Pinpoint the cell where the given text exists, returning its [x, y] midpoint coordinate. 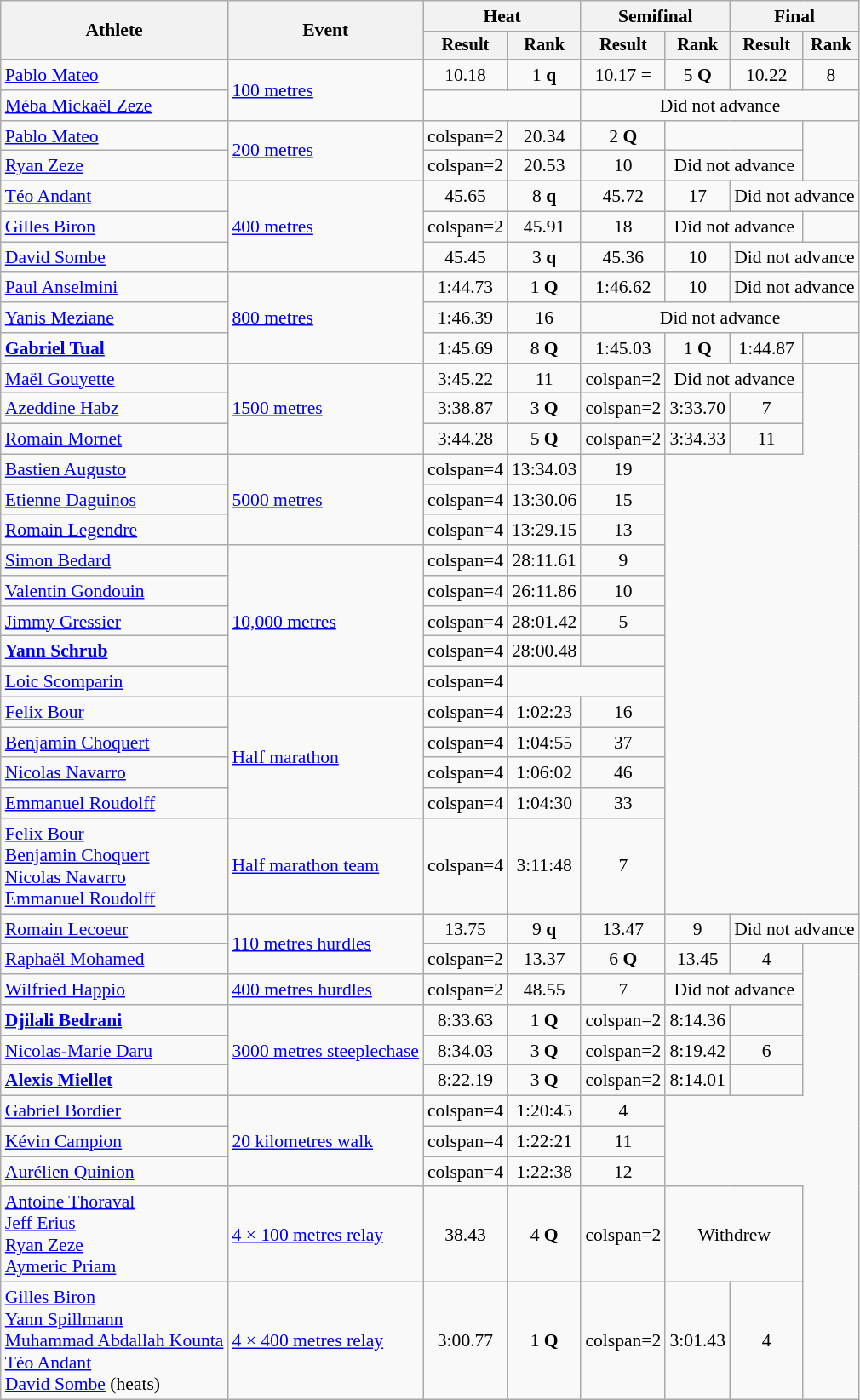
1 q [544, 75]
1:44.87 [766, 348]
1:06:02 [544, 773]
Nicolas Navarro [114, 773]
13.47 [623, 929]
Romain Lecoeur [114, 929]
Romain Legendre [114, 531]
1:46.39 [465, 318]
38.43 [465, 1235]
Gabriel Bordier [114, 1111]
1:02:23 [544, 713]
20.34 [544, 136]
19 [623, 470]
13.75 [465, 929]
Half marathon [325, 758]
20 kilometres walk [325, 1141]
Nicolas-Marie Daru [114, 1051]
Yann Schrub [114, 651]
3000 metres steeplechase [325, 1051]
Alexis Miellet [114, 1081]
3:34.33 [697, 439]
12 [623, 1172]
Gilles Biron [114, 227]
18 [623, 227]
Djilali Bedrani [114, 1020]
Gilles BironYann SpillmannMuhammad Abdallah KountaTéo AndantDavid Sombe (heats) [114, 1341]
10.22 [766, 75]
1:04:30 [544, 803]
110 metres hurdles [325, 944]
Romain Mornet [114, 439]
Event [325, 31]
Valentin Gondouin [114, 591]
8 [831, 75]
8 q [544, 197]
1:45.69 [465, 348]
8:14.36 [697, 1020]
1:20:45 [544, 1111]
Heat [502, 16]
5 [623, 622]
Benjamin Choquert [114, 743]
Semifinal [656, 16]
Yanis Meziane [114, 318]
Bastien Augusto [114, 470]
46 [623, 773]
45.91 [544, 227]
Maël Gouyette [114, 379]
1:46.62 [623, 288]
45.65 [465, 197]
37 [623, 743]
1:44.73 [465, 288]
28:01.42 [544, 622]
Etienne Daguinos [114, 500]
15 [623, 500]
3:44.28 [465, 439]
8:22.19 [465, 1081]
3:38.87 [465, 409]
8:19.42 [697, 1051]
David Sombe [114, 257]
200 metres [325, 152]
3:33.70 [697, 409]
20.53 [544, 166]
4 × 400 metres relay [325, 1341]
45.45 [465, 257]
13:29.15 [544, 531]
Wilfried Happio [114, 990]
28:11.61 [544, 560]
13.45 [697, 960]
Téo Andant [114, 197]
Simon Bedard [114, 560]
1:45.03 [623, 348]
Jimmy Gressier [114, 622]
Aurélien Quinion [114, 1172]
3:00.77 [465, 1341]
Half marathon team [325, 866]
10.17 = [623, 75]
8:34.03 [465, 1051]
Paul Anselmini [114, 288]
4 Q [544, 1235]
400 metres hurdles [325, 990]
Final [794, 16]
1:22:38 [544, 1172]
1500 metres [325, 409]
Antoine ThoravalJeff EriusRyan ZezeAymeric Priam [114, 1235]
8 Q [544, 348]
13.37 [544, 960]
Loic Scomparin [114, 682]
6 Q [623, 960]
6 [766, 1051]
Felix BourBenjamin ChoquertNicolas NavarroEmmanuel Roudolff [114, 866]
3:11:48 [544, 866]
1:22:21 [544, 1142]
1:04:55 [544, 743]
Méba Mickaël Zeze [114, 106]
17 [697, 197]
3 q [544, 257]
13:30.06 [544, 500]
13 [623, 531]
13:34.03 [544, 470]
2 Q [623, 136]
400 metres [325, 227]
3:01.43 [697, 1341]
10.18 [465, 75]
10,000 metres [325, 621]
800 metres [325, 318]
45.36 [623, 257]
33 [623, 803]
8:33.63 [465, 1020]
Raphaël Mohamed [114, 960]
Athlete [114, 31]
8:14.01 [697, 1081]
5000 metres [325, 501]
3:45.22 [465, 379]
Kévin Campion [114, 1142]
Gabriel Tual [114, 348]
Emmanuel Roudolff [114, 803]
Ryan Zeze [114, 166]
4 × 100 metres relay [325, 1235]
Azeddine Habz [114, 409]
Felix Bour [114, 713]
48.55 [544, 990]
9 q [544, 929]
45.72 [623, 197]
100 metres [325, 90]
Withdrew [734, 1235]
26:11.86 [544, 591]
28:00.48 [544, 651]
